Scan for the cell matching the given text and deliver its [x, y] coordinate at center. 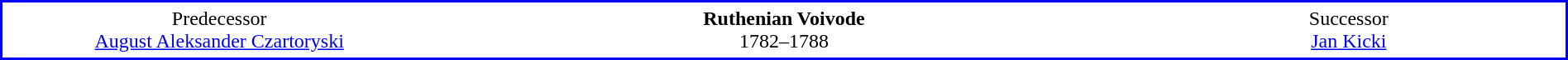
PredecessorAugust Aleksander Czartoryski [219, 30]
SuccessorJan Kicki [1350, 30]
Ruthenian Voivode1782–1788 [784, 30]
